Scan for the cell matching the given text and deliver its [x, y] coordinate at center. 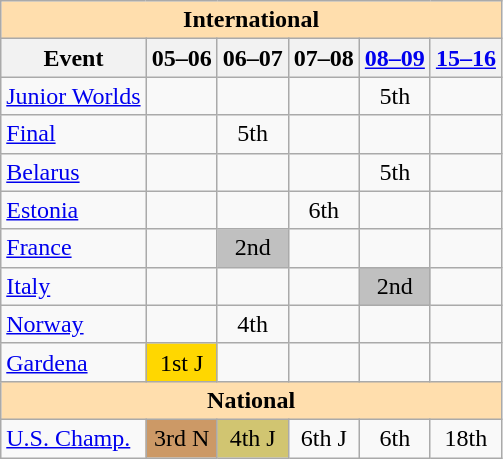
Gardena [74, 362]
Italy [74, 286]
Estonia [74, 210]
4th [252, 324]
07–08 [324, 58]
Junior Worlds [74, 96]
08–09 [394, 58]
05–06 [182, 58]
06–07 [252, 58]
U.S. Champ. [74, 438]
6th J [324, 438]
International [252, 20]
National [252, 400]
Belarus [74, 172]
3rd N [182, 438]
France [74, 248]
4th J [252, 438]
Final [74, 134]
1st J [182, 362]
15–16 [466, 58]
Event [74, 58]
Norway [74, 324]
18th [466, 438]
